Capture the cell that displays the provided text and extract its (X, Y) central coordinate. 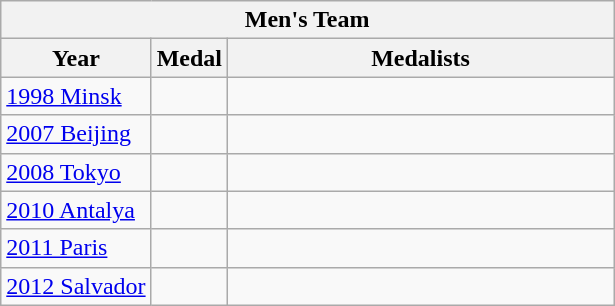
2010 Antalya (76, 210)
Year (76, 58)
Medalists (421, 58)
Medal (189, 58)
2012 Salvador (76, 286)
2011 Paris (76, 248)
2008 Tokyo (76, 172)
1998 Minsk (76, 96)
Men's Team (308, 20)
2007 Beijing (76, 134)
